From the cell containing the given text, extract its center point as [x, y] coordinate. 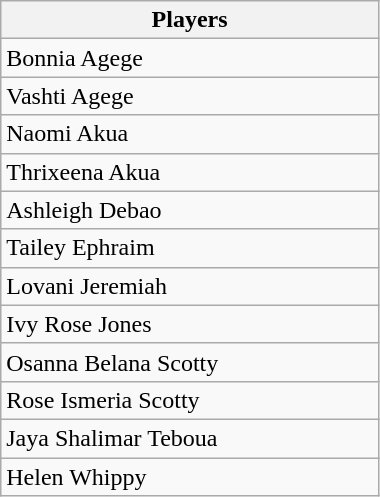
Tailey Ephraim [190, 248]
Naomi Akua [190, 134]
Thrixeena Akua [190, 172]
Bonnia Agege [190, 58]
Lovani Jeremiah [190, 286]
Vashti Agege [190, 96]
Helen Whippy [190, 477]
Ashleigh Debao [190, 210]
Osanna Belana Scotty [190, 362]
Jaya Shalimar Teboua [190, 438]
Ivy Rose Jones [190, 324]
Rose Ismeria Scotty [190, 400]
Players [190, 20]
